For the text-containing cell, return its midpoint in (X, Y) coordinate format. 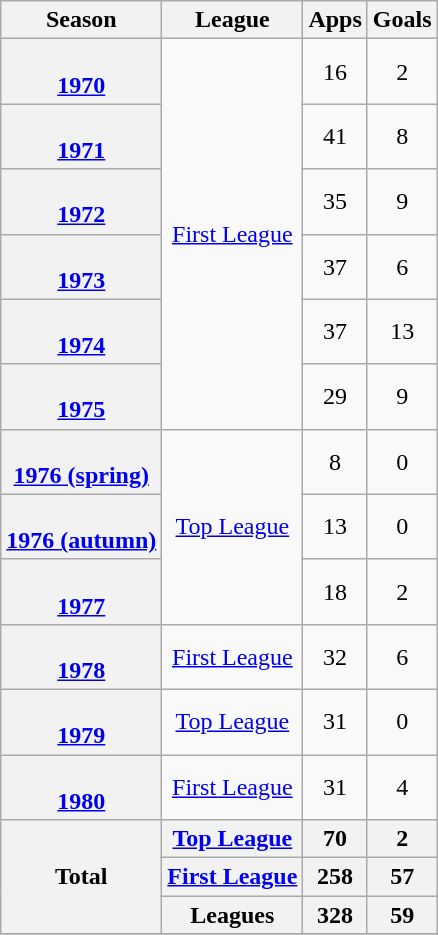
1970 (82, 72)
League (232, 20)
1973 (82, 266)
32 (335, 656)
1974 (82, 332)
1976 (autumn) (82, 526)
1975 (82, 396)
1972 (82, 202)
Total (82, 877)
57 (402, 877)
18 (335, 592)
Season (82, 20)
258 (335, 877)
29 (335, 396)
328 (335, 915)
70 (335, 839)
Goals (402, 20)
Leagues (232, 915)
1971 (82, 136)
1980 (82, 786)
1977 (82, 592)
1976 (spring) (82, 462)
41 (335, 136)
16 (335, 72)
Apps (335, 20)
1979 (82, 722)
4 (402, 786)
59 (402, 915)
1978 (82, 656)
35 (335, 202)
